Scan for the cell matching the given text and deliver its (X, Y) coordinate at center. 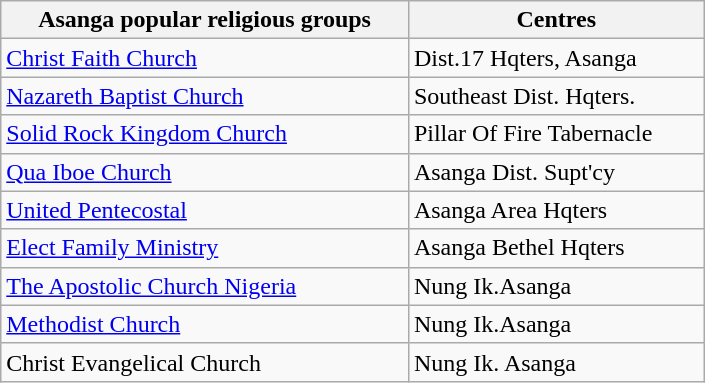
Elect Family Ministry (205, 248)
Southeast Dist. Hqters. (556, 96)
Centres (556, 20)
Christ Faith Church (205, 58)
Pillar Of Fire Tabernacle (556, 134)
Asanga Area Hqters (556, 210)
The Apostolic Church Nigeria (205, 286)
Nung Ik. Asanga (556, 362)
Asanga Dist. Supt'cy (556, 172)
Asanga Bethel Hqters (556, 248)
Nazareth Baptist Church (205, 96)
United Pentecostal (205, 210)
Asanga popular religious groups (205, 20)
Qua Iboe Church (205, 172)
Solid Rock Kingdom Church (205, 134)
Christ Evangelical Church (205, 362)
Dist.17 Hqters, Asanga (556, 58)
Methodist Church (205, 324)
